Capture the cell that displays the provided text and extract its (x, y) central coordinate. 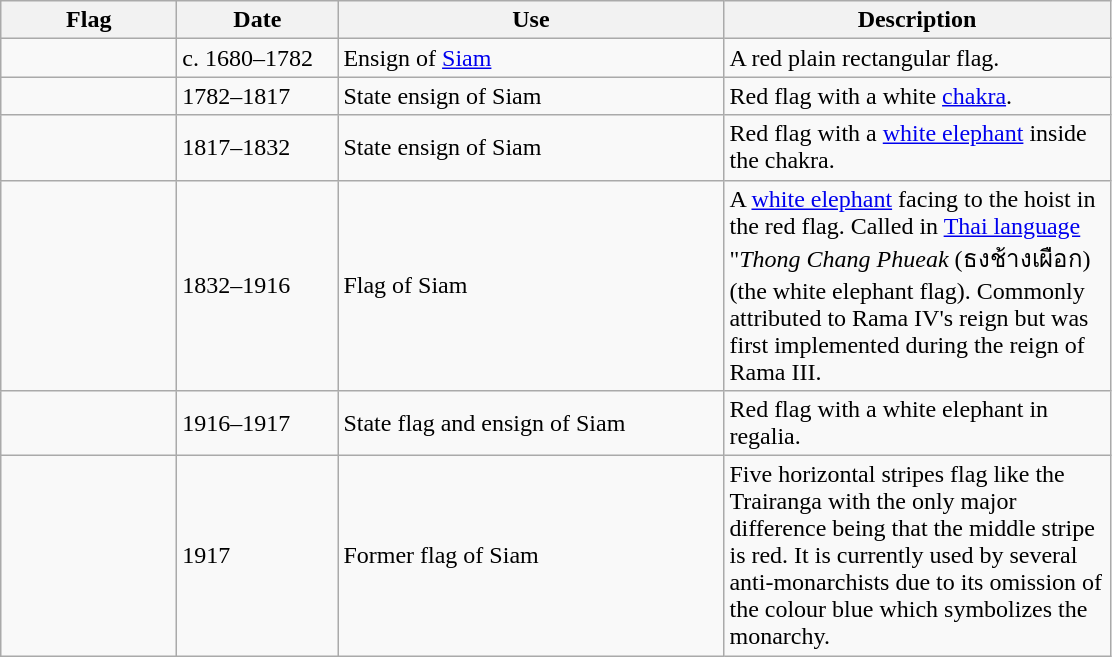
Flag of Siam (531, 286)
1917 (258, 556)
Red flag with a white elephant inside the chakra. (917, 148)
Red flag with a white elephant in regalia. (917, 424)
1817–1832 (258, 148)
Ensign of Siam (531, 58)
Red flag with a white chakra. (917, 96)
1916–1917 (258, 424)
A red plain rectangular flag. (917, 58)
State flag and ensign of Siam (531, 424)
Flag (89, 20)
1782–1817 (258, 96)
c. 1680–1782 (258, 58)
Date (258, 20)
Use (531, 20)
Former flag of Siam (531, 556)
1832–1916 (258, 286)
Description (917, 20)
